Capture the cell that displays the provided text and extract its [X, Y] central coordinate. 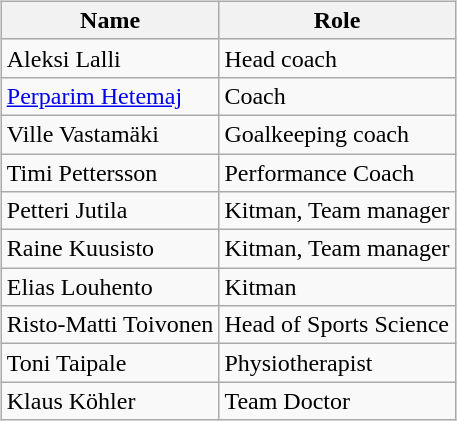
Klaus Köhler [110, 401]
Petteri Jutila [110, 211]
Aleksi Lalli [110, 58]
Name [110, 20]
Kitman [337, 287]
Raine Kuusisto [110, 249]
Ville Vastamäki [110, 134]
Team Doctor [337, 401]
Toni Taipale [110, 363]
Head coach [337, 58]
Physiotherapist [337, 363]
Role [337, 20]
Head of Sports Science [337, 325]
Risto-Matti Toivonen [110, 325]
Goalkeeping coach [337, 134]
Performance Coach [337, 173]
Elias Louhento [110, 287]
Coach [337, 96]
Timi Pettersson [110, 173]
Perparim Hetemaj [110, 96]
